For the text-containing cell, return its midpoint in (X, Y) coordinate format. 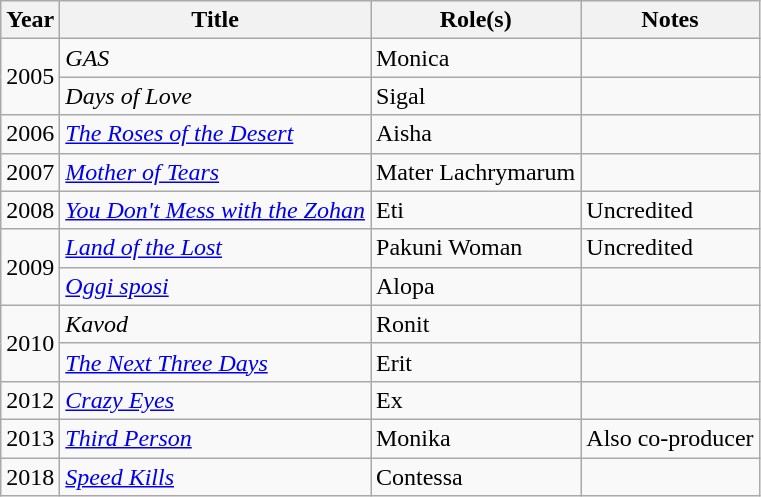
You Don't Mess with the Zohan (216, 210)
Kavod (216, 324)
Speed Kills (216, 477)
Oggi sposi (216, 286)
Days of Love (216, 96)
Monika (475, 438)
Mother of Tears (216, 172)
2005 (30, 77)
2010 (30, 343)
The Next Three Days (216, 362)
Aisha (475, 134)
Mater Lachrymarum (475, 172)
Eti (475, 210)
2009 (30, 267)
Ex (475, 400)
Crazy Eyes (216, 400)
Sigal (475, 96)
2008 (30, 210)
2013 (30, 438)
Title (216, 20)
Monica (475, 58)
2012 (30, 400)
Erit (475, 362)
Third Person (216, 438)
Year (30, 20)
2007 (30, 172)
Also co-producer (670, 438)
The Roses of the Desert (216, 134)
Role(s) (475, 20)
Notes (670, 20)
Land of the Lost (216, 248)
Ronit (475, 324)
GAS (216, 58)
Alopa (475, 286)
2018 (30, 477)
Pakuni Woman (475, 248)
Contessa (475, 477)
2006 (30, 134)
